Return (x, y) of the center of cell containing provided text 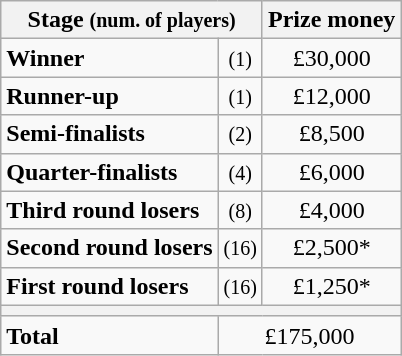
Stage (num. of players) (132, 20)
Runner-up (110, 96)
Winner (110, 58)
(8) (240, 210)
£1,250* (331, 286)
Second round losers (110, 248)
Quarter-finalists (110, 172)
£6,000 (331, 172)
£12,000 (331, 96)
£175,000 (310, 335)
£4,000 (331, 210)
(2) (240, 134)
£2,500* (331, 248)
(4) (240, 172)
£30,000 (331, 58)
£8,500 (331, 134)
Prize money (331, 20)
Third round losers (110, 210)
Total (110, 335)
First round losers (110, 286)
Semi-finalists (110, 134)
